Scan for the cell matching the given text and deliver its [x, y] coordinate at center. 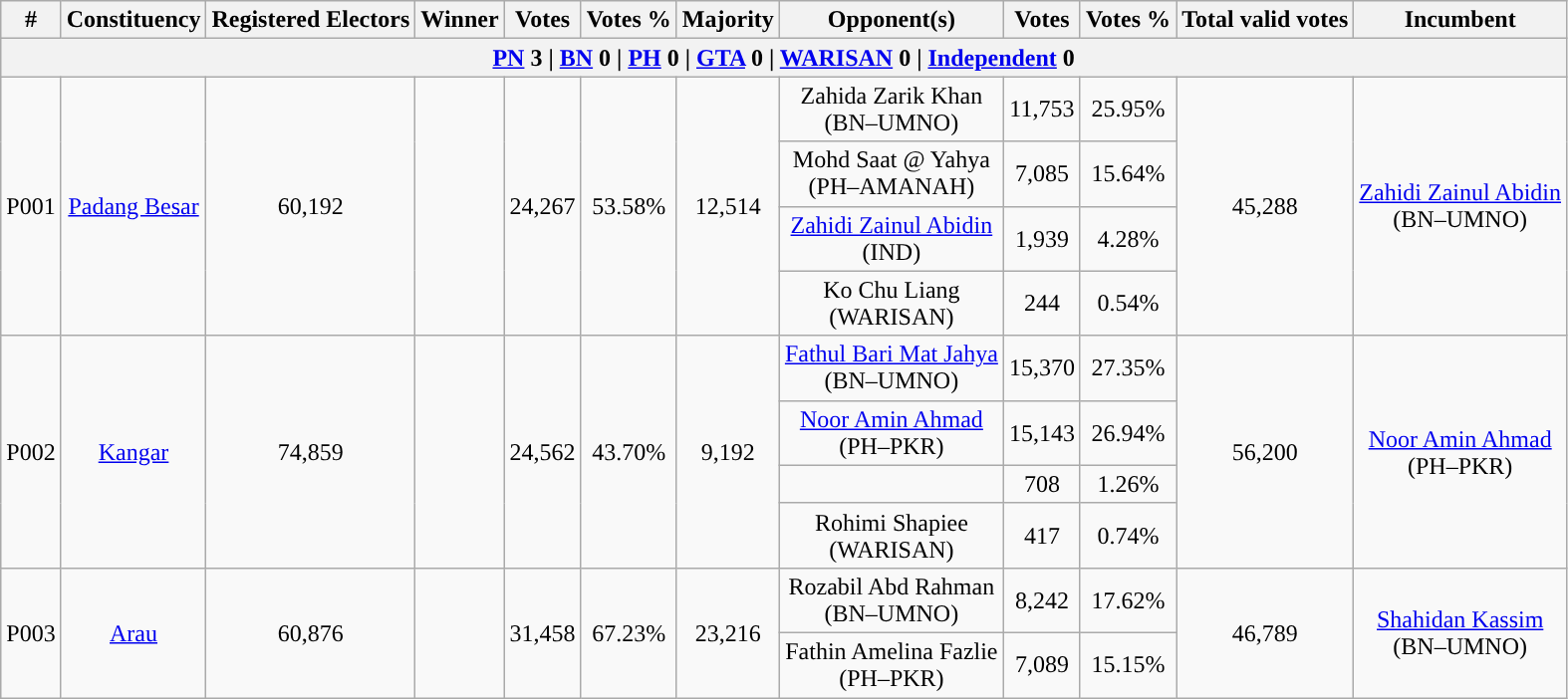
8,242 [1042, 599]
Padang Besar [133, 206]
417 [1042, 536]
56,200 [1265, 452]
24,562 [542, 452]
P002 [31, 452]
15,370 [1042, 368]
Winner [460, 20]
7,089 [1042, 665]
P001 [31, 206]
11,753 [1042, 110]
Fathul Bari Mat Jahya(BN–UMNO) [891, 368]
Zahida Zarik Khan(BN–UMNO) [891, 110]
23,216 [727, 632]
24,267 [542, 206]
1.26% [1128, 484]
Ko Chu Liang(WARISAN) [891, 303]
708 [1042, 484]
60,876 [311, 632]
53.58% [629, 206]
Arau [133, 632]
43.70% [629, 452]
Incumbent [1460, 20]
Registered Electors [311, 20]
25.95% [1128, 110]
60,192 [311, 206]
Majority [727, 20]
1,939 [1042, 239]
244 [1042, 303]
Fathin Amelina Fazlie(PH–PKR) [891, 665]
4.28% [1128, 239]
PN 3 | BN 0 | PH 0 | GTA 0 | WARISAN 0 | Independent 0 [784, 58]
Opponent(s) [891, 20]
45,288 [1265, 206]
67.23% [629, 632]
26.94% [1128, 432]
Mohd Saat @ Yahya(PH–AMANAH) [891, 173]
Zahidi Zainul Abidin(BN–UMNO) [1460, 206]
15,143 [1042, 432]
46,789 [1265, 632]
0.74% [1128, 536]
9,192 [727, 452]
Shahidan Kassim(BN–UMNO) [1460, 632]
# [31, 20]
Rozabil Abd Rahman(BN–UMNO) [891, 599]
15.64% [1128, 173]
P003 [31, 632]
7,085 [1042, 173]
Rohimi Shapiee(WARISAN) [891, 536]
27.35% [1128, 368]
31,458 [542, 632]
74,859 [311, 452]
12,514 [727, 206]
Constituency [133, 20]
Zahidi Zainul Abidin(IND) [891, 239]
17.62% [1128, 599]
Total valid votes [1265, 20]
15.15% [1128, 665]
Kangar [133, 452]
0.54% [1128, 303]
